Output the (X, Y) coordinate of the center of the cell containing the given text.  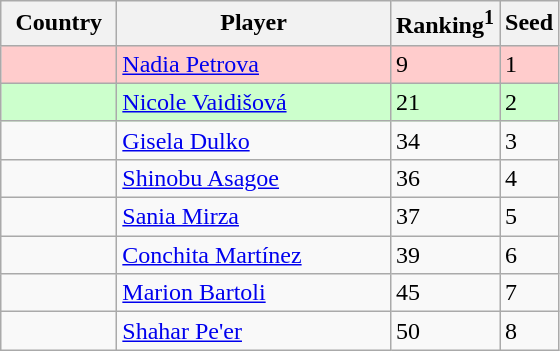
Shahar Pe'er (254, 331)
8 (530, 331)
Nicole Vaidišová (254, 102)
36 (444, 178)
39 (444, 255)
Seed (530, 24)
9 (444, 64)
21 (444, 102)
3 (530, 140)
Country (59, 24)
7 (530, 293)
50 (444, 331)
Gisela Dulko (254, 140)
Sania Mirza (254, 217)
6 (530, 255)
Marion Bartoli (254, 293)
5 (530, 217)
37 (444, 217)
Nadia Petrova (254, 64)
4 (530, 178)
Shinobu Asagoe (254, 178)
Ranking1 (444, 24)
Conchita Martínez (254, 255)
34 (444, 140)
45 (444, 293)
2 (530, 102)
1 (530, 64)
Player (254, 24)
